For the text-containing cell, return its midpoint in [x, y] coordinate format. 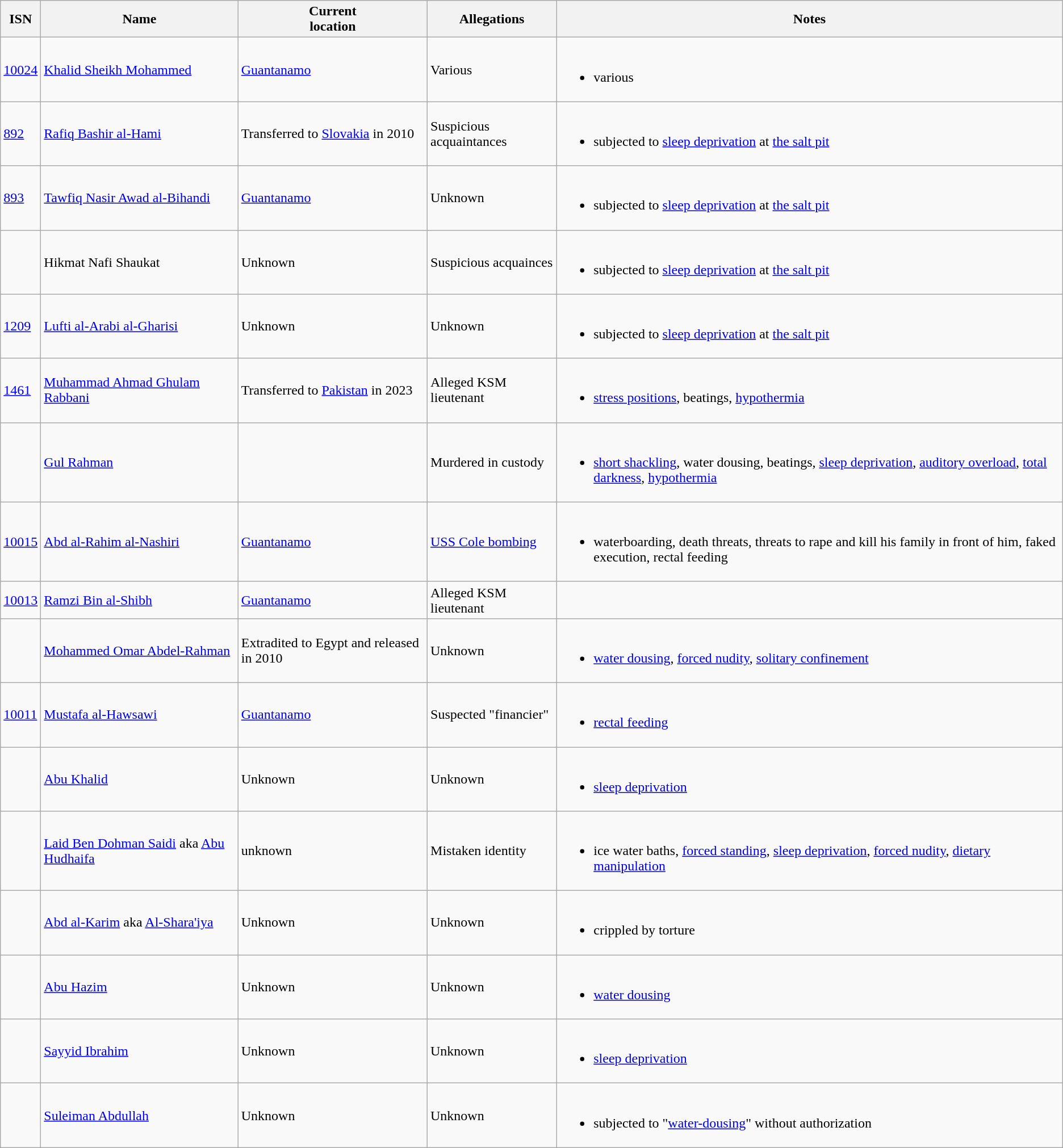
Mohammed Omar Abdel-Rahman [140, 651]
1209 [20, 326]
893 [20, 198]
1461 [20, 391]
waterboarding, death threats, threats to rape and kill his family in front of him, faked execution, rectal feeding [810, 542]
Hikmat Nafi Shaukat [140, 262]
Currentlocation [333, 19]
short shackling, water dousing, beatings, sleep deprivation, auditory overload, total darkness, hypothermia [810, 462]
Various [492, 69]
Mistaken identity [492, 851]
Suspected "financier" [492, 714]
Transferred to Slovakia in 2010 [333, 134]
Khalid Sheikh Mohammed [140, 69]
rectal feeding [810, 714]
water dousing, forced nudity, solitary confinement [810, 651]
Suleiman Abdullah [140, 1115]
Transferred to Pakistan in 2023 [333, 391]
Rafiq Bashir al-Hami [140, 134]
10015 [20, 542]
stress positions, beatings, hypothermia [810, 391]
Extradited to Egypt and released in 2010 [333, 651]
Lufti al-Arabi al-Gharisi [140, 326]
Suspicious acquaintances [492, 134]
Sayyid Ibrahim [140, 1051]
10011 [20, 714]
10013 [20, 600]
various [810, 69]
Muhammad Ahmad Ghulam Rabbani [140, 391]
Laid Ben Dohman Saidi aka Abu Hudhaifa [140, 851]
water dousing [810, 987]
ISN [20, 19]
Tawfiq Nasir Awad al-Bihandi [140, 198]
Mustafa al-Hawsawi [140, 714]
Allegations [492, 19]
crippled by torture [810, 923]
Abu Hazim [140, 987]
Notes [810, 19]
USS Cole bombing [492, 542]
subjected to "water-dousing" without authorization [810, 1115]
Name [140, 19]
Abd al-Karim aka Al-Shara'iya [140, 923]
10024 [20, 69]
Abd al-Rahim al-Nashiri [140, 542]
Ramzi Bin al-Shibh [140, 600]
Gul Rahman [140, 462]
Suspicious acquainces [492, 262]
Abu Khalid [140, 779]
unknown [333, 851]
ice water baths, forced standing, sleep deprivation, forced nudity, dietary manipulation [810, 851]
892 [20, 134]
Murdered in custody [492, 462]
